For the text-containing cell, return its midpoint in (X, Y) coordinate format. 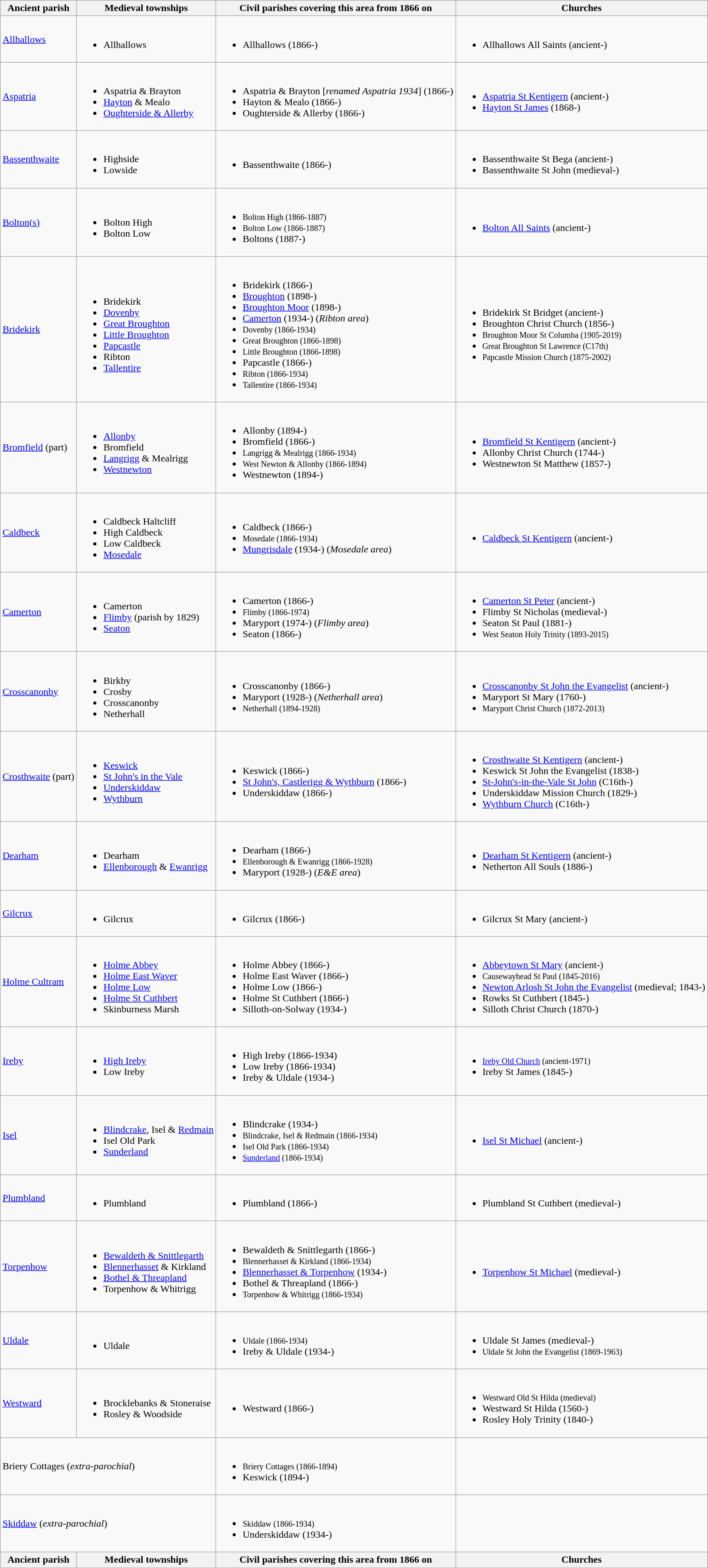
Skiddaw (1866-1934)Underskiddaw (1934-) (336, 1523)
Isel (38, 1135)
BirkbyCrosbyCrosscanonbyNetherhall (146, 691)
Aspatria (38, 97)
Bolton All Saints (ancient-) (582, 222)
Plumbland St Cuthbert (medieval-) (582, 1198)
Crosscanonby St John the Evangelist (ancient-)Maryport St Mary (1760-)Maryport Christ Church (1872-2013) (582, 691)
Plumbland (1866-) (336, 1198)
Bolton(s) (38, 222)
Bassenthwaite (38, 159)
Caldbeck HaltcliffHigh CaldbeckLow CaldbeckMosedale (146, 532)
Skiddaw (extra-parochial) (108, 1523)
Ireby (38, 1061)
Briery Cottages (extra-parochial) (108, 1466)
Caldbeck St Kentigern (ancient-) (582, 532)
Briery Cottages (1866-1894)Keswick (1894-) (336, 1466)
Blindcrake (1934-)Blindcrake, Isel & Redmain (1866-1934)Isel Old Park (1866-1934)Sunderland (1866-1934) (336, 1135)
Aspatria & Brayton [renamed Aspatria 1934] (1866-)Hayton & Mealo (1866-)Oughterside & Allerby (1866-) (336, 97)
Crosthwaite (part) (38, 776)
KeswickSt John's in the ValeUnderskiddawWythburn (146, 776)
Ireby Old Church (ancient-1971)Ireby St James (1845-) (582, 1061)
Bolton HighBolton Low (146, 222)
Aspatria St Kentigern (ancient-)Hayton St James (1868-) (582, 97)
Brocklebanks & StoneraiseRosley & Woodside (146, 1403)
Crosscanonby (38, 691)
High Ireby (1866-1934)Low Ireby (1866-1934)Ireby & Uldale (1934-) (336, 1061)
Holme Cultram (38, 982)
Dearham (1866-)Ellenborough & Ewanrigg (1866-1928)Maryport (1928-) (E&E area) (336, 856)
Caldbeck (1866-)Mosedale (1866-1934)Mungrisdale (1934-) (Mosedale area) (336, 532)
Camerton (1866-)Flimby (1866-1974)Maryport (1974-) (Flimby area)Seaton (1866-) (336, 612)
Keswick (1866-)St John's, Castlerigg & Wythburn (1866-)Underskiddaw (1866-) (336, 776)
CamertonFlimby (parish by 1829)Seaton (146, 612)
Gilcrux St Mary (ancient-) (582, 913)
Bromfield St Kentigern (ancient-)Allonby Christ Church (1744-)Westnewton St Matthew (1857-) (582, 447)
High IrebyLow Ireby (146, 1061)
Westward Old St Hilda (medieval)Westward St Hilda (1560-)Rosley Holy Trinity (1840-) (582, 1403)
Bromfield (part) (38, 447)
Crosscanonby (1866-)Maryport (1928-) (Netherhall area)Netherhall (1894-1928) (336, 691)
Bassenthwaite (1866-) (336, 159)
HighsideLowside (146, 159)
Bridekirk (38, 329)
Bassenthwaite St Bega (ancient-)Bassenthwaite St John (medieval-) (582, 159)
BridekirkDovenbyGreat BroughtonLittle BroughtonPapcastleRibtonTallentire (146, 329)
Camerton St Peter (ancient-)Flimby St Nicholas (medieval-)Seaton St Paul (1881-)West Seaton Holy Trinity (1893-2015) (582, 612)
Torpenhow St Michael (medieval-) (582, 1266)
Bewaldeth & SnittlegarthBlennerhasset & KirklandBothel & ThreaplandTorpenhow & Whitrigg (146, 1266)
Holme Abbey (1866-)Holme East Waver (1866-)Holme Low (1866-)Holme St Cuthbert (1866-)Silloth-on-Solway (1934-) (336, 982)
Aspatria & BraytonHayton & MealoOughterside & Allerby (146, 97)
Allhallows All Saints (ancient-) (582, 39)
Westward (38, 1403)
Allonby (1894-)Bromfield (1866-)Langrigg & Mealrigg (1866-1934)West Newton & Allonby (1866-1894)Westnewton (1894-) (336, 447)
Blindcrake, Isel & RedmainIsel Old ParkSunderland (146, 1135)
Holme AbbeyHolme East WaverHolme LowHolme St CuthbertSkinburness Marsh (146, 982)
Dearham St Kentigern (ancient-)Netherton All Souls (1886-) (582, 856)
Uldale St James (medieval-)Uldale St John the Evangelist (1869-1963) (582, 1340)
Westward (1866-) (336, 1403)
Uldale (1866-1934)Ireby & Uldale (1934-) (336, 1340)
Allhallows (1866-) (336, 39)
Caldbeck (38, 532)
Isel St Michael (ancient-) (582, 1135)
Camerton (38, 612)
DearhamEllenborough & Ewanrigg (146, 856)
Dearham (38, 856)
Gilcrux (1866-) (336, 913)
AllonbyBromfieldLangrigg & MealriggWestnewton (146, 447)
Bolton High (1866-1887)Bolton Low (1866-1887)Boltons (1887-) (336, 222)
Torpenhow (38, 1266)
